From the cell containing the given text, extract its center point as [x, y] coordinate. 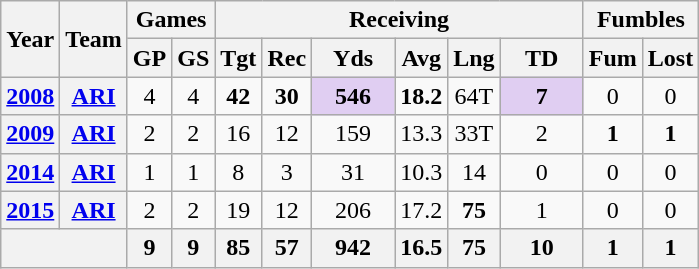
64T [474, 96]
206 [354, 210]
14 [474, 172]
31 [354, 172]
2009 [30, 134]
Lost [670, 58]
57 [287, 248]
GS [194, 58]
Fumbles [640, 20]
10.3 [422, 172]
Games [170, 20]
19 [238, 210]
17.2 [422, 210]
16 [238, 134]
Tgt [238, 58]
TD [542, 58]
Year [30, 39]
Fum [612, 58]
Lng [474, 58]
Yds [354, 58]
13.3 [422, 134]
42 [238, 96]
Team [94, 39]
Rec [287, 58]
Receiving [399, 20]
546 [354, 96]
3 [287, 172]
30 [287, 96]
85 [238, 248]
GP [149, 58]
33T [474, 134]
942 [354, 248]
8 [238, 172]
10 [542, 248]
2008 [30, 96]
18.2 [422, 96]
159 [354, 134]
16.5 [422, 248]
2014 [30, 172]
Avg [422, 58]
2015 [30, 210]
7 [542, 96]
